Provide the (X, Y) coordinate of the cell's center where the given text is located.  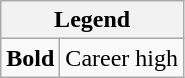
Legend (92, 20)
Bold (30, 58)
Career high (122, 58)
